Output the (x, y) coordinate of the center of the cell containing the given text.  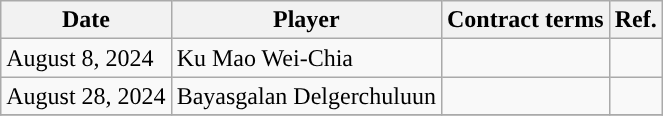
Bayasgalan Delgerchuluun (306, 96)
Ku Mao Wei-Chia (306, 58)
Date (86, 20)
August 28, 2024 (86, 96)
Contract terms (525, 20)
August 8, 2024 (86, 58)
Ref. (636, 20)
Player (306, 20)
